Return (x, y) of the center of cell containing provided text 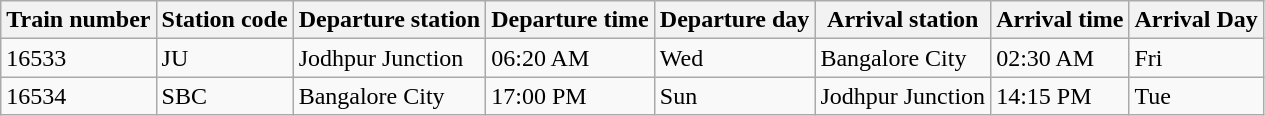
Sun (734, 96)
Departure day (734, 20)
Station code (224, 20)
02:30 AM (1060, 58)
Arrival time (1060, 20)
16533 (78, 58)
16534 (78, 96)
14:15 PM (1060, 96)
JU (224, 58)
Wed (734, 58)
Departure station (390, 20)
17:00 PM (570, 96)
Arrival station (903, 20)
SBC (224, 96)
Tue (1196, 96)
Arrival Day (1196, 20)
Departure time (570, 20)
Fri (1196, 58)
Train number (78, 20)
06:20 AM (570, 58)
